Return (x, y) of the center of cell containing provided text 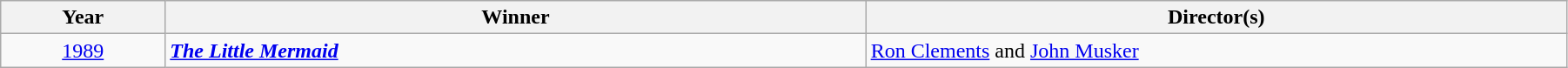
Year (84, 17)
Director(s) (1216, 17)
Winner (515, 17)
1989 (84, 51)
Ron Clements and John Musker (1216, 51)
The Little Mermaid (515, 51)
